Locate the cell with the specified text and output its (x, y) center coordinate. 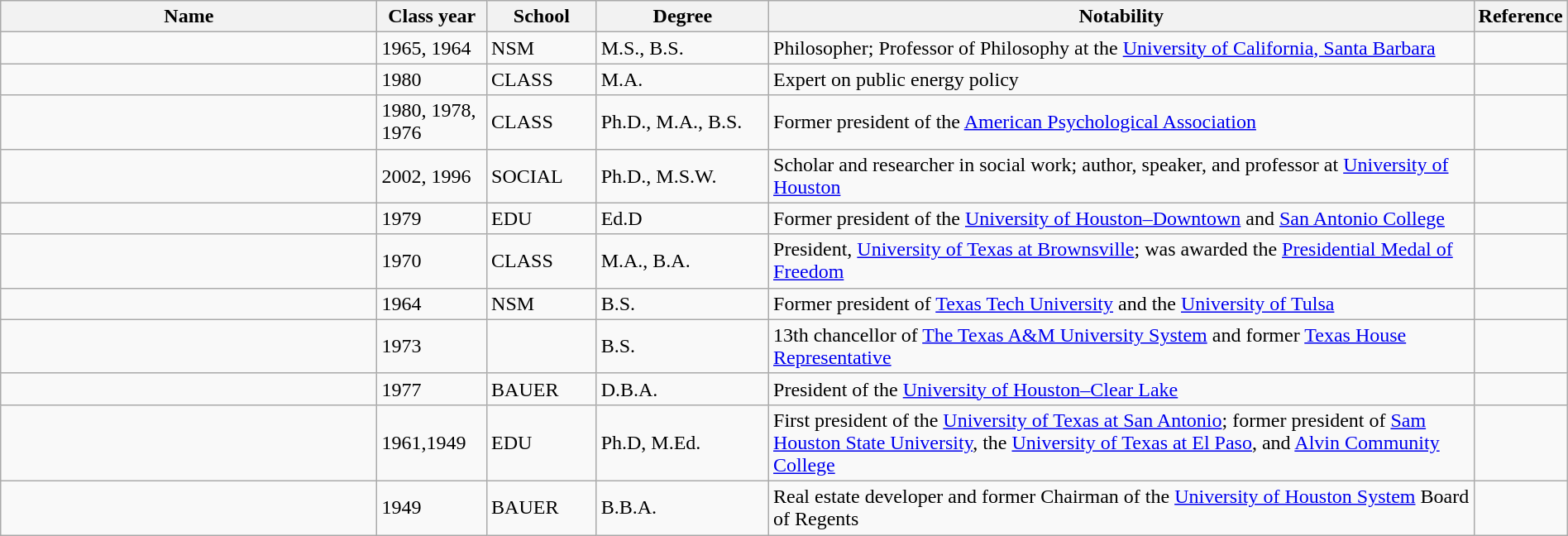
1949 (432, 508)
Degree (682, 17)
School (543, 17)
M.S., B.S. (682, 48)
M.A., B.A. (682, 261)
Reference (1520, 17)
1980, 1978, 1976 (432, 122)
Ed.D (682, 218)
Former president of the University of Houston–Downtown and San Antonio College (1121, 218)
Name (189, 17)
M.A. (682, 79)
Scholar and researcher in social work; author, speaker, and professor at University of Houston (1121, 175)
Philosopher; Professor of Philosophy at the University of California, Santa Barbara (1121, 48)
1980 (432, 79)
Notability (1121, 17)
SOCIAL (543, 175)
Former president of the American Psychological Association (1121, 122)
1961,1949 (432, 443)
Class year (432, 17)
1979 (432, 218)
Ph.D, M.Ed. (682, 443)
President of the University of Houston–Clear Lake (1121, 389)
1964 (432, 304)
1973 (432, 346)
Expert on public energy policy (1121, 79)
Ph.D., M.S.W. (682, 175)
Former president of Texas Tech University and the University of Tulsa (1121, 304)
D.B.A. (682, 389)
President, University of Texas at Brownsville; was awarded the Presidential Medal of Freedom (1121, 261)
13th chancellor of The Texas A&M University System and former Texas House Representative (1121, 346)
2002, 1996 (432, 175)
1965, 1964 (432, 48)
B.B.A. (682, 508)
Real estate developer and former Chairman of the University of Houston System Board of Regents (1121, 508)
Ph.D., M.A., B.S. (682, 122)
1970 (432, 261)
1977 (432, 389)
